Provide the [x, y] coordinate of the cell's center where the given text is located.  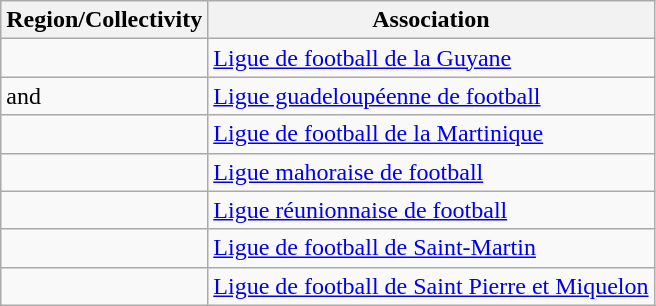
and [104, 96]
Ligue de football de Saint-Martin [431, 248]
Ligue de football de la Guyane [431, 58]
Ligue réunionnaise de football [431, 210]
Ligue de football de la Martinique [431, 134]
Region/Collectivity [104, 20]
Association [431, 20]
Ligue guadeloupéenne de football [431, 96]
Ligue de football de Saint Pierre et Miquelon [431, 286]
Ligue mahoraise de football [431, 172]
